Return [x, y] of the center of cell containing provided text 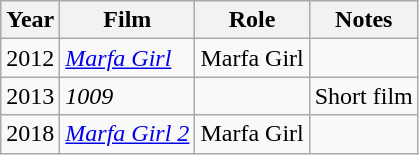
2012 [30, 58]
1009 [128, 96]
Short film [364, 96]
Year [30, 20]
Marfa Girl 2 [128, 134]
2013 [30, 96]
Role [252, 20]
Notes [364, 20]
Film [128, 20]
2018 [30, 134]
